From the cell containing the given text, extract its center point as (x, y) coordinate. 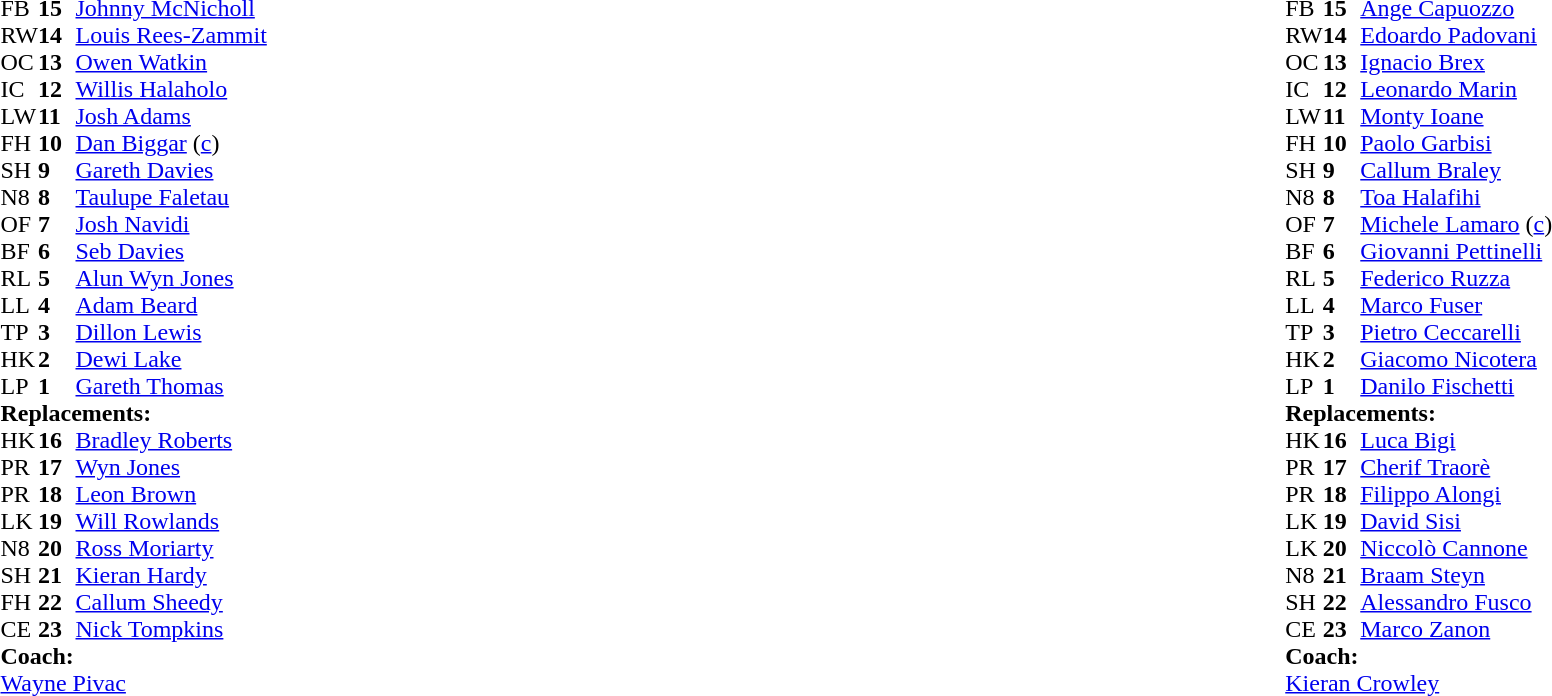
Cherif Traorè (1456, 468)
Adam Beard (172, 306)
Gareth Davies (172, 170)
Ross Moriarty (172, 548)
Marco Zanon (1456, 630)
Kieran Hardy (172, 576)
Giovanni Pettinelli (1456, 252)
Federico Ruzza (1456, 278)
Seb Davies (172, 252)
Danilo Fischetti (1456, 386)
Taulupe Faletau (172, 198)
Josh Adams (172, 116)
Filippo Alongi (1456, 494)
Will Rowlands (172, 522)
Dewi Lake (172, 360)
Dillon Lewis (172, 332)
Giacomo Nicotera (1456, 360)
Paolo Garbisi (1456, 144)
Leonardo Marin (1456, 90)
Wyn Jones (172, 468)
Josh Navidi (172, 224)
Monty Ioane (1456, 116)
Louis Rees-Zammit (172, 36)
Toa Halafihi (1456, 198)
Alessandro Fusco (1456, 602)
Niccolò Cannone (1456, 548)
Dan Biggar (c) (172, 144)
Bradley Roberts (172, 440)
Pietro Ceccarelli (1456, 332)
Ignacio Brex (1456, 62)
Owen Watkin (172, 62)
Michele Lamaro (c) (1456, 224)
Leon Brown (172, 494)
Callum Braley (1456, 170)
Alun Wyn Jones (172, 278)
Braam Steyn (1456, 576)
David Sisi (1456, 522)
Callum Sheedy (172, 602)
Gareth Thomas (172, 386)
Nick Tompkins (172, 630)
Luca Bigi (1456, 440)
Marco Fuser (1456, 306)
Edoardo Padovani (1456, 36)
Willis Halaholo (172, 90)
